Locate the cell with the specified text and output its (X, Y) center coordinate. 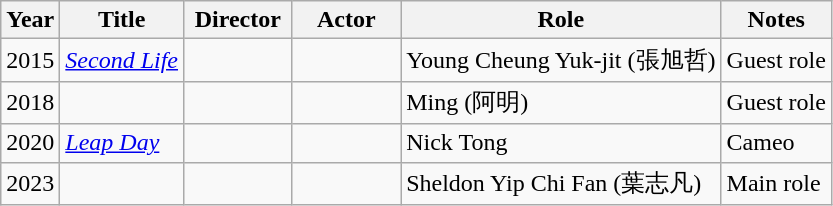
2023 (30, 184)
Role (561, 20)
Cameo (776, 143)
Notes (776, 20)
Actor (346, 20)
2018 (30, 102)
2020 (30, 143)
Sheldon Yip Chi Fan (葉志凡) (561, 184)
2015 (30, 60)
Director (238, 20)
Title (122, 20)
Year (30, 20)
Ming (阿明) (561, 102)
Main role (776, 184)
Second Life (122, 60)
Leap Day (122, 143)
Nick Tong (561, 143)
Young Cheung Yuk-jit (張旭哲) (561, 60)
